Locate the cell with the specified text and output its (X, Y) center coordinate. 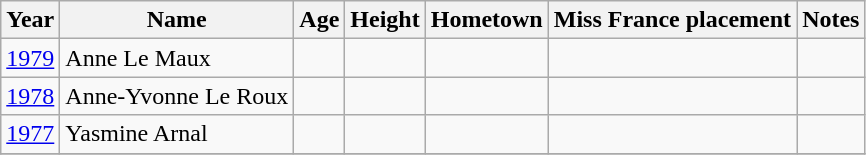
1979 (30, 58)
Age (320, 20)
1977 (30, 134)
1978 (30, 96)
Height (385, 20)
Notes (831, 20)
Hometown (486, 20)
Yasmine Arnal (177, 134)
Miss France placement (672, 20)
Name (177, 20)
Year (30, 20)
Anne Le Maux (177, 58)
Anne-Yvonne Le Roux (177, 96)
